Detect which cell encompasses the target text, then output its [x, y] center coordinate. 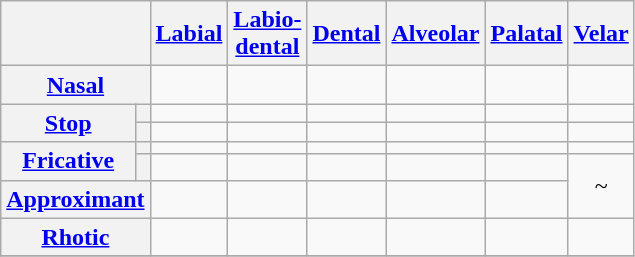
Nasal [76, 85]
Palatal [526, 34]
Labio-dental [268, 34]
Velar [601, 34]
~ [601, 186]
Approximant [76, 199]
Alveolar [436, 34]
Labial [189, 34]
Stop [68, 123]
Fricative [68, 161]
Rhotic [76, 237]
Dental [346, 34]
